For the text-containing cell, return its midpoint in (X, Y) coordinate format. 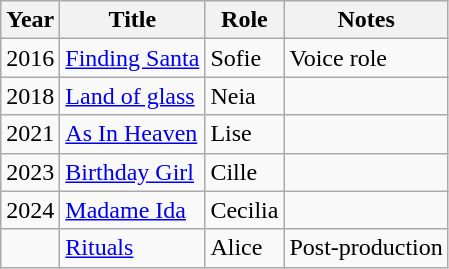
Land of glass (132, 96)
Cille (244, 172)
Neia (244, 96)
2023 (30, 172)
Year (30, 20)
Alice (244, 248)
As In Heaven (132, 134)
Rituals (132, 248)
Notes (366, 20)
Cecilia (244, 210)
Lise (244, 134)
Madame Ida (132, 210)
Post-production (366, 248)
Birthday Girl (132, 172)
2018 (30, 96)
2021 (30, 134)
Voice role (366, 58)
Finding Santa (132, 58)
Role (244, 20)
2016 (30, 58)
2024 (30, 210)
Sofie (244, 58)
Title (132, 20)
